Provide the (x, y) coordinate of the cell's center where the given text is located.  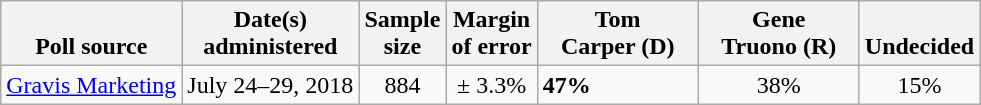
Gravis Marketing (92, 85)
Poll source (92, 34)
GeneTruono (R) (778, 34)
Marginof error (492, 34)
47% (618, 85)
15% (919, 85)
Samplesize (402, 34)
July 24–29, 2018 (270, 85)
Date(s)administered (270, 34)
± 3.3% (492, 85)
TomCarper (D) (618, 34)
Undecided (919, 34)
884 (402, 85)
38% (778, 85)
